Extract the [X, Y] coordinate from the center of the cell holding the provided text.  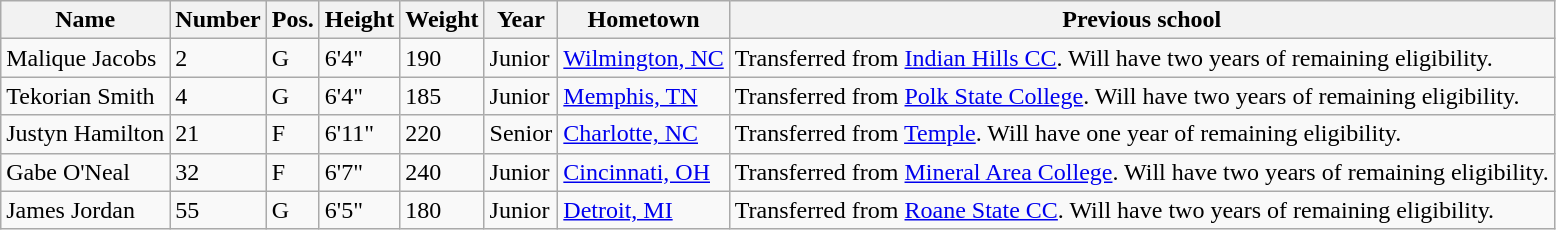
2 [218, 58]
6'5" [359, 210]
Pos. [292, 20]
Justyn Hamilton [86, 134]
Detroit, MI [644, 210]
Senior [521, 134]
190 [442, 58]
Cincinnati, OH [644, 172]
6'7" [359, 172]
Gabe O'Neal [86, 172]
Height [359, 20]
Transferred from Roane State CC. Will have two years of remaining eligibility. [1142, 210]
4 [218, 96]
Name [86, 20]
Transferred from Indian Hills CC. Will have two years of remaining eligibility. [1142, 58]
Charlotte, NC [644, 134]
32 [218, 172]
James Jordan [86, 210]
240 [442, 172]
21 [218, 134]
Transferred from Polk State College. Will have two years of remaining eligibility. [1142, 96]
Previous school [1142, 20]
Malique Jacobs [86, 58]
55 [218, 210]
Hometown [644, 20]
Number [218, 20]
Wilmington, NC [644, 58]
Transferred from Mineral Area College. Will have two years of remaining eligibility. [1142, 172]
220 [442, 134]
Transferred from Temple. Will have one year of remaining eligibility. [1142, 134]
6'11" [359, 134]
Tekorian Smith [86, 96]
180 [442, 210]
Year [521, 20]
185 [442, 96]
Memphis, TN [644, 96]
Weight [442, 20]
